For the text-containing cell, return its midpoint in [x, y] coordinate format. 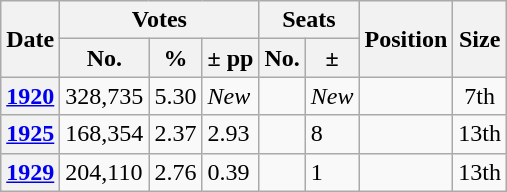
Votes [160, 20]
± [332, 58]
2.76 [176, 172]
1920 [30, 96]
8 [332, 134]
Position [406, 39]
1 [332, 172]
± pp [230, 58]
168,354 [104, 134]
2.37 [176, 134]
Size [480, 39]
5.30 [176, 96]
204,110 [104, 172]
328,735 [104, 96]
1929 [30, 172]
0.39 [230, 172]
2.93 [230, 134]
Date [30, 39]
Seats [309, 20]
7th [480, 96]
1925 [30, 134]
% [176, 58]
